Determine the (X, Y) coordinate at the center of the cell enclosing the given text.  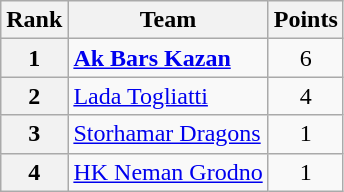
Points (306, 20)
Team (168, 20)
Lada Togliatti (168, 96)
2 (34, 96)
Rank (34, 20)
Storhamar Dragons (168, 134)
HK Neman Grodno (168, 172)
3 (34, 134)
6 (306, 58)
Ak Bars Kazan (168, 58)
